Find where the given text appears and provide that cell's center as (X, Y) coordinate. 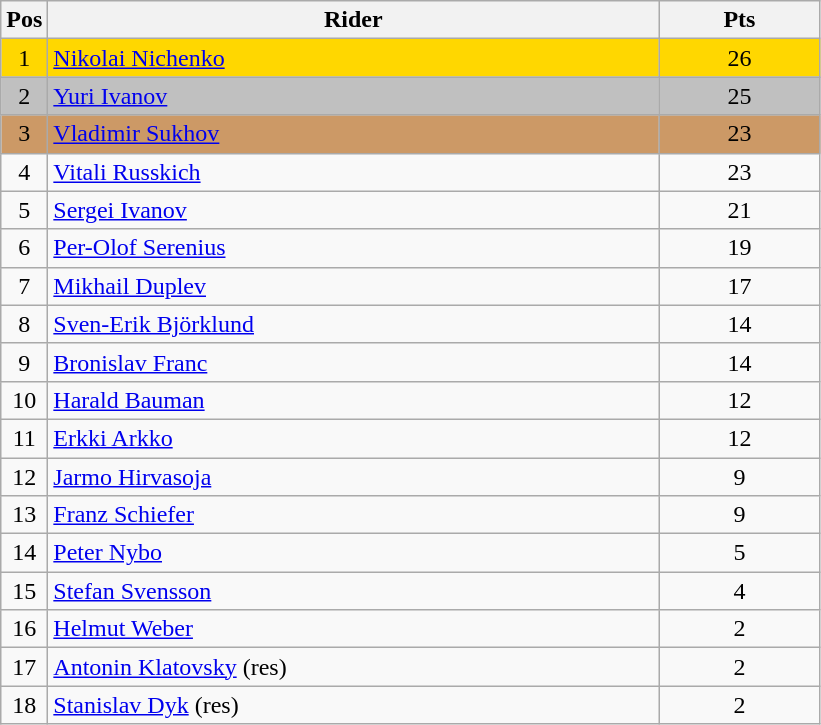
15 (24, 591)
Antonin Klatovsky (res) (354, 667)
Sven-Erik Björklund (354, 324)
26 (740, 58)
13 (24, 515)
Harald Bauman (354, 400)
Helmut Weber (354, 629)
Erkki Arkko (354, 438)
Pts (740, 20)
Yuri Ivanov (354, 96)
19 (740, 248)
7 (24, 286)
Vitali Russkich (354, 172)
Sergei Ivanov (354, 210)
16 (24, 629)
Vladimir Sukhov (354, 134)
8 (24, 324)
Franz Schiefer (354, 515)
Pos (24, 20)
Stefan Svensson (354, 591)
6 (24, 248)
Bronislav Franc (354, 362)
10 (24, 400)
21 (740, 210)
Rider (354, 20)
Jarmo Hirvasoja (354, 477)
Nikolai Nichenko (354, 58)
Mikhail Duplev (354, 286)
Stanislav Dyk (res) (354, 705)
Peter Nybo (354, 553)
3 (24, 134)
11 (24, 438)
18 (24, 705)
25 (740, 96)
1 (24, 58)
Per-Olof Serenius (354, 248)
